Provide the (X, Y) coordinate of the cell's center where the given text is located.  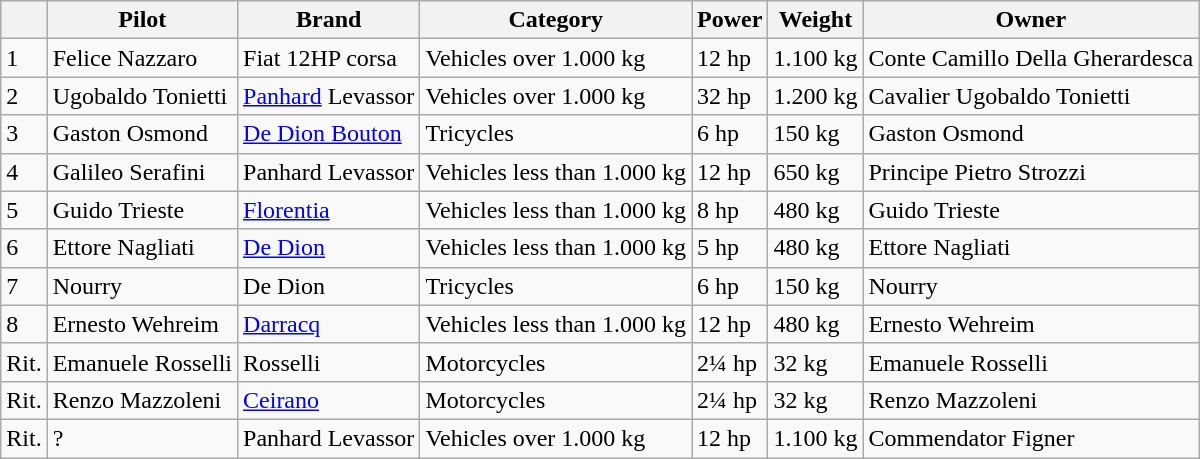
Principe Pietro Strozzi (1031, 172)
6 (24, 248)
De Dion Bouton (329, 134)
Florentia (329, 210)
? (142, 438)
Conte Camillo Della Gherardesca (1031, 58)
7 (24, 286)
Fiat 12HP corsa (329, 58)
4 (24, 172)
5 hp (730, 248)
Category (556, 20)
Ugobaldo Tonietti (142, 96)
Weight (816, 20)
Ceirano (329, 400)
Owner (1031, 20)
Cavalier Ugobaldo Tonietti (1031, 96)
Pilot (142, 20)
Darracq (329, 324)
Brand (329, 20)
Felice Nazzaro (142, 58)
32 hp (730, 96)
8 hp (730, 210)
8 (24, 324)
Galileo Serafini (142, 172)
Commendator Figner (1031, 438)
3 (24, 134)
2 (24, 96)
1 (24, 58)
1.200 kg (816, 96)
Rosselli (329, 362)
5 (24, 210)
Power (730, 20)
650 kg (816, 172)
